For the text-containing cell, return its midpoint in (x, y) coordinate format. 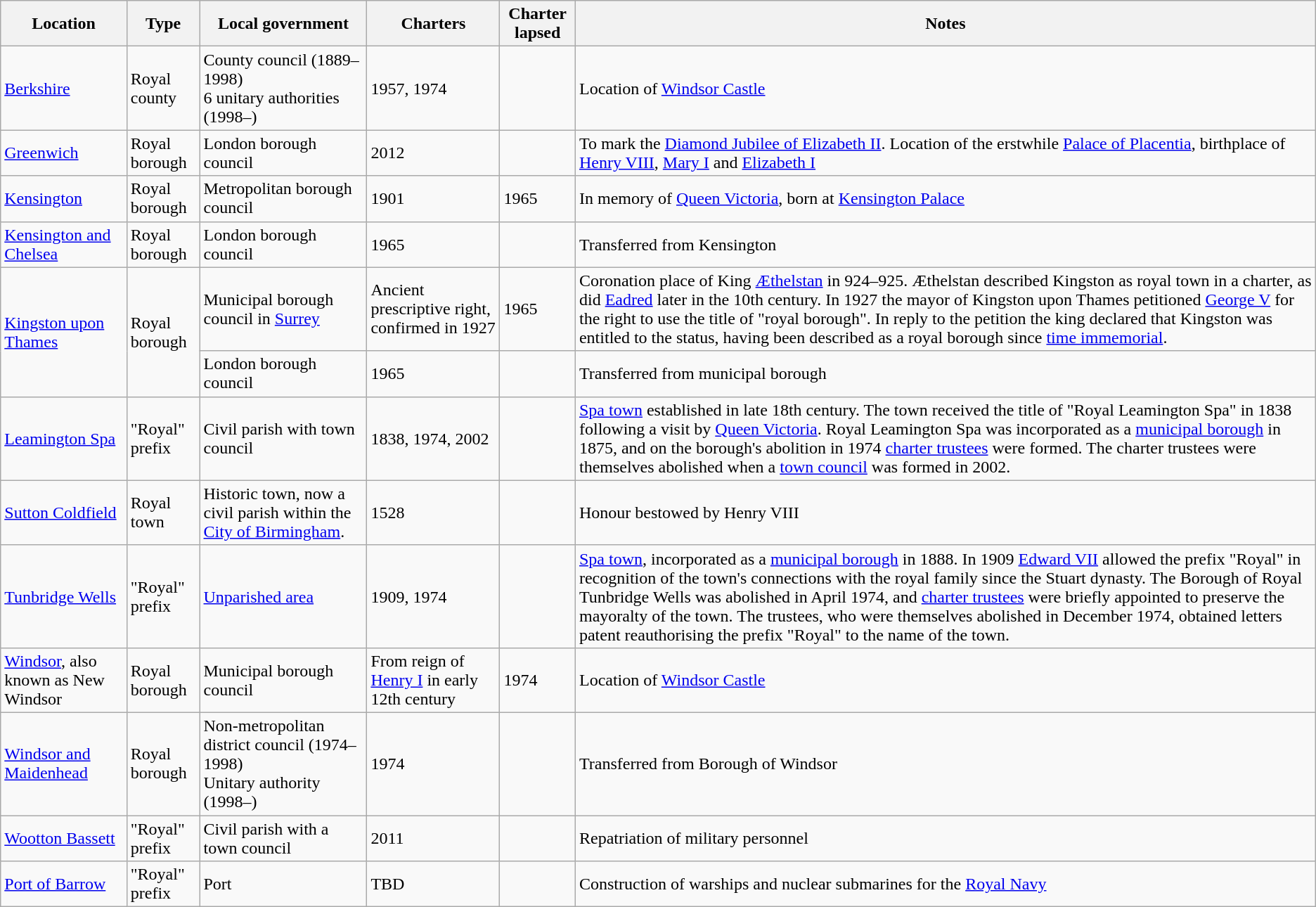
Wootton Bassett (64, 838)
To mark the Diamond Jubilee of Elizabeth II. Location of the erstwhile Palace of Placentia, birthplace of Henry VIII, Mary I and Elizabeth I (945, 153)
Tunbridge Wells (64, 596)
Civil parish with town council (283, 439)
2012 (433, 153)
Royal county (163, 89)
Transferred from municipal borough (945, 374)
From reign of Henry I in early 12th century (433, 680)
Windsor and Maidenhead (64, 764)
Leamington Spa (64, 439)
1909, 1974 (433, 596)
1838, 1974, 2002 (433, 439)
Sutton Coldfield (64, 513)
Kensington (64, 198)
Ancient prescriptive right, confirmed in 1927 (433, 309)
Location (64, 24)
Non-metropolitan district council (1974–1998)Unitary authority (1998–) (283, 764)
Greenwich (64, 153)
Honour bestowed by Henry VIII (945, 513)
Berkshire (64, 89)
Kensington and Chelsea (64, 245)
Municipal borough council in Surrey (283, 309)
Repatriation of military personnel (945, 838)
Port of Barrow (64, 885)
In memory of Queen Victoria, born at Kensington Palace (945, 198)
County council (1889–1998)6 unitary authorities (1998–) (283, 89)
1901 (433, 198)
Historic town, now a civil parish within the City of Birmingham. (283, 513)
Transferred from Borough of Windsor (945, 764)
Port (283, 885)
1957, 1974 (433, 89)
Kingston upon Thames (64, 332)
Transferred from Kensington (945, 245)
Civil parish with a town council (283, 838)
Royal town (163, 513)
Unparished area (283, 596)
Windsor, also known as New Windsor (64, 680)
1528 (433, 513)
Metropolitan borough council (283, 198)
Local government (283, 24)
Charter lapsed (538, 24)
Municipal borough council (283, 680)
TBD (433, 885)
Type (163, 24)
Charters (433, 24)
Construction of warships and nuclear submarines for the Royal Navy (945, 885)
Notes (945, 24)
2011 (433, 838)
